Scan for the cell matching the given text and deliver its [X, Y] coordinate at center. 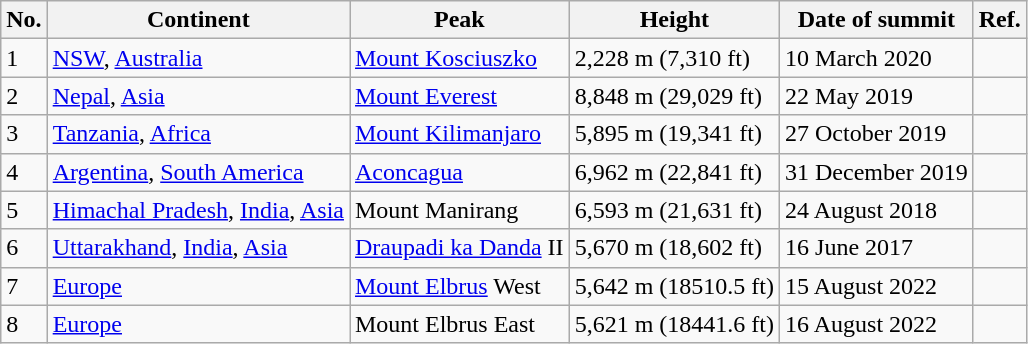
7 [24, 286]
No. [24, 20]
Argentina, South America [198, 172]
2 [24, 96]
5,621 m (18441.6 ft) [674, 324]
5,895 m (19,341 ft) [674, 134]
Date of summit [877, 20]
15 August 2022 [877, 286]
Mount Elbrus West [460, 286]
NSW, Australia [198, 58]
16 June 2017 [877, 248]
16 August 2022 [877, 324]
1 [24, 58]
2,228 m (7,310 ft) [674, 58]
6,962 m (22,841 ft) [674, 172]
6,593 m (21,631 ft) [674, 210]
8,848 m (29,029 ft) [674, 96]
Aconcagua [460, 172]
Height [674, 20]
24 August 2018 [877, 210]
10 March 2020 [877, 58]
Nepal, Asia [198, 96]
3 [24, 134]
5,670 m (18,602 ft) [674, 248]
6 [24, 248]
Peak [460, 20]
Himachal Pradesh, India, Asia [198, 210]
Tanzania, Africa [198, 134]
4 [24, 172]
Mount Kilimanjaro [460, 134]
22 May 2019 [877, 96]
Mount Everest [460, 96]
Continent [198, 20]
31 December 2019 [877, 172]
Ref. [1000, 20]
5,642 m (18510.5 ft) [674, 286]
Draupadi ka Danda II [460, 248]
8 [24, 324]
27 October 2019 [877, 134]
Mount Elbrus East [460, 324]
Uttarakhand, India, Asia [198, 248]
Mount Manirang [460, 210]
Mount Kosciuszko [460, 58]
5 [24, 210]
